Search for the cell housing the specified text and yield its [X, Y] center coordinate. 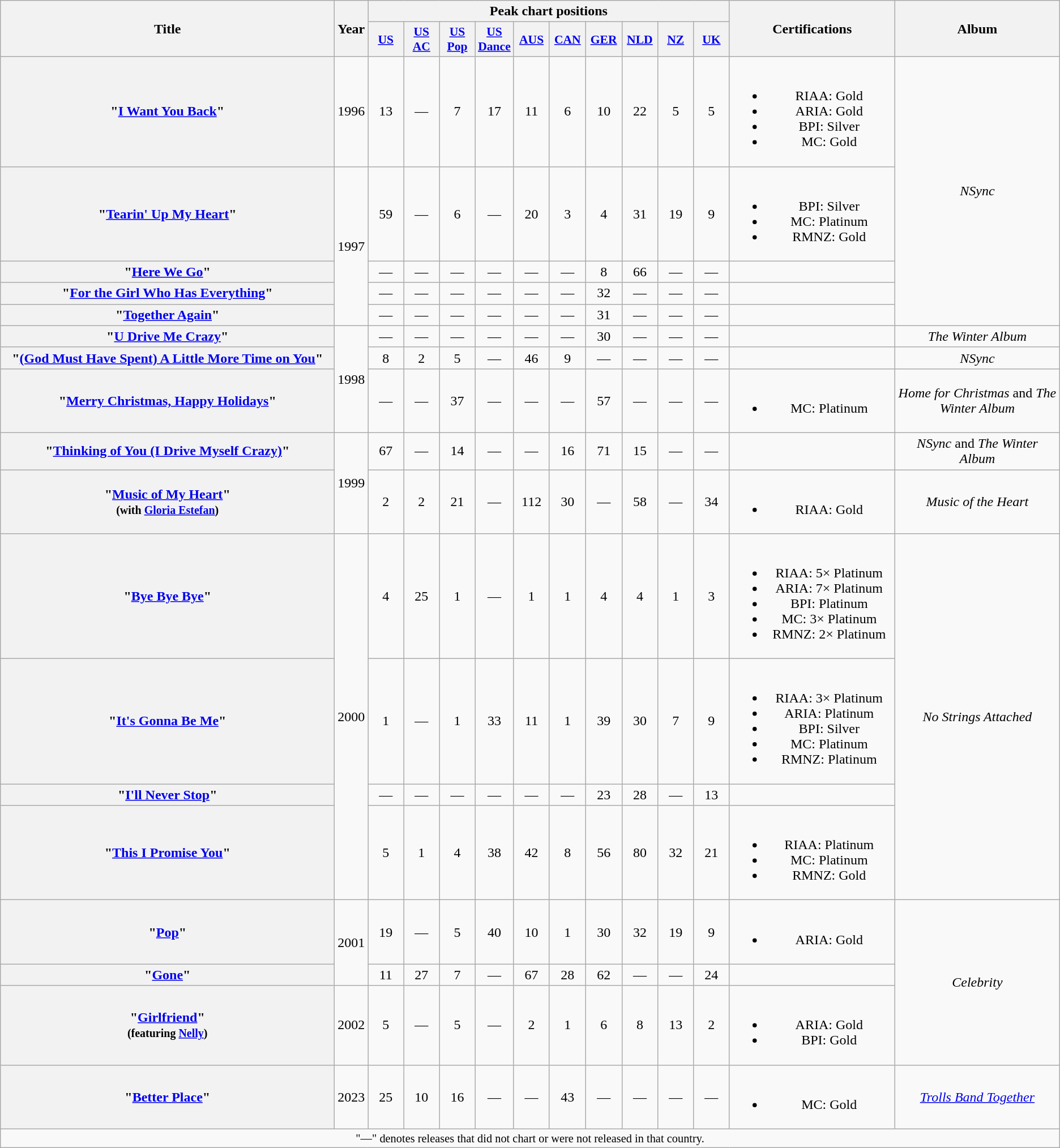
"Merry Christmas, Happy Holidays" [168, 401]
39 [604, 721]
The Winter Album [977, 336]
RIAA: PlatinumMC: PlatinumRMNZ: Gold [812, 853]
15 [640, 451]
Album [977, 28]
"U Drive Me Crazy" [168, 336]
Certifications [812, 28]
MC: Platinum [812, 401]
"Together Again" [168, 315]
"For the Girl Who Has Everything" [168, 293]
2001 [351, 943]
ARIA: Gold [812, 932]
43 [567, 1097]
58 [640, 502]
BPI: SilverMC: PlatinumRMNZ: Gold [812, 214]
"Bye Bye Bye" [168, 597]
"(God Must Have Spent) A Little More Time on You" [168, 358]
1996 [351, 112]
RIAA: 5× PlatinumARIA: 7× PlatinumBPI: PlatinumMC: 3× PlatinumRMNZ: 2× Platinum [812, 597]
"—" denotes releases that did not chart or were not released in that country. [530, 1138]
NZ [676, 40]
22 [640, 112]
RIAA: 3× PlatinumARIA: PlatinumBPI: SilverMC: PlatinumRMNZ: Platinum [812, 721]
2023 [351, 1097]
2000 [351, 717]
1997 [351, 246]
Music of the Heart [977, 502]
46 [532, 358]
"This I Promise You" [168, 853]
80 [640, 853]
20 [532, 214]
"Gone" [168, 975]
"Thinking of You (I Drive Myself Crazy)" [168, 451]
112 [532, 502]
Year [351, 28]
"Pop" [168, 932]
"Girlfriend" (featuring Nelly) [168, 1025]
14 [458, 451]
RIAA: Gold [812, 502]
"Here We Go" [168, 272]
"Music of My Heart" (with Gloria Estefan) [168, 502]
57 [604, 401]
37 [458, 401]
AUS [532, 40]
"It's Gonna Be Me" [168, 721]
Home for Christmas and The Winter Album [977, 401]
NLD [640, 40]
UK [711, 40]
34 [711, 502]
59 [386, 214]
"I'll Never Stop" [168, 795]
US AC [421, 40]
"Tearin' Up My Heart" [168, 214]
No Strings Attached [977, 717]
42 [532, 853]
33 [494, 721]
66 [640, 272]
"I Want You Back" [168, 112]
56 [604, 853]
MC: Gold [812, 1097]
GER [604, 40]
"Better Place" [168, 1097]
24 [711, 975]
Trolls Band Together [977, 1097]
Peak chart positions [549, 11]
27 [421, 975]
2002 [351, 1025]
US Pop [458, 40]
62 [604, 975]
40 [494, 932]
US [386, 40]
US Dance [494, 40]
Celebrity [977, 983]
Title [168, 28]
17 [494, 112]
23 [604, 795]
1999 [351, 483]
RIAA: GoldARIA: GoldBPI: SilverMC: Gold [812, 112]
ARIA: GoldBPI: Gold [812, 1025]
CAN [567, 40]
71 [604, 451]
1998 [351, 379]
38 [494, 853]
NSync and The Winter Album [977, 451]
